For the text-containing cell, return its midpoint in [x, y] coordinate format. 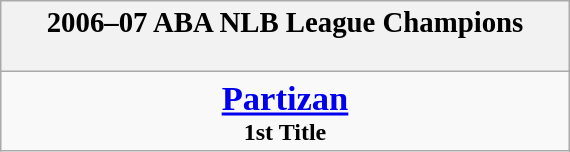
Partizan1st Title [284, 112]
2006–07 ABA NLB League Champions [284, 36]
